Extract the (x, y) coordinate from the center of the cell holding the provided text.  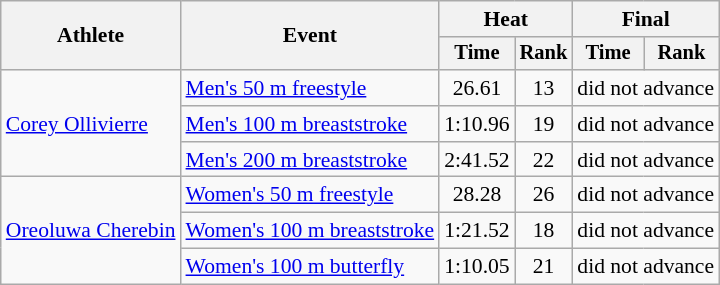
13 (544, 88)
Women's 100 m butterfly (310, 267)
Final (646, 19)
Athlete (91, 36)
Corey Ollivierre (91, 124)
Event (310, 36)
22 (544, 160)
1:10.96 (476, 124)
18 (544, 231)
Heat (506, 19)
Men's 200 m breaststroke (310, 160)
Women's 50 m freestyle (310, 195)
19 (544, 124)
Oreoluwa Cherebin (91, 230)
26 (544, 195)
1:10.05 (476, 267)
Men's 50 m freestyle (310, 88)
Men's 100 m breaststroke (310, 124)
26.61 (476, 88)
Women's 100 m breaststroke (310, 231)
28.28 (476, 195)
1:21.52 (476, 231)
2:41.52 (476, 160)
21 (544, 267)
